Extract the [X, Y] coordinate from the center of the cell holding the provided text.  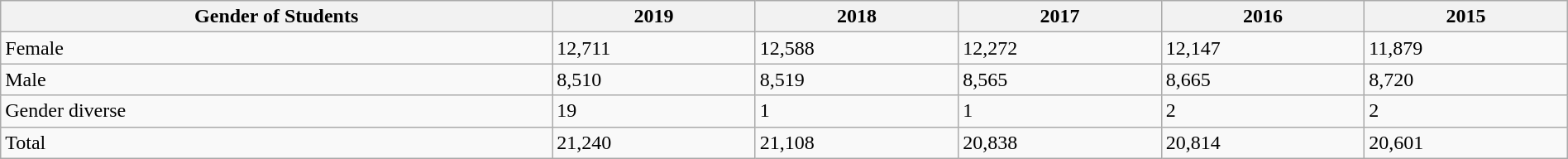
12,147 [1263, 48]
Female [276, 48]
20,838 [1060, 142]
12,272 [1060, 48]
2017 [1060, 17]
Gender of Students [276, 17]
11,879 [1466, 48]
8,519 [857, 79]
Total [276, 142]
20,814 [1263, 142]
8,665 [1263, 79]
2015 [1466, 17]
21,240 [654, 142]
8,510 [654, 79]
Gender diverse [276, 111]
19 [654, 111]
2019 [654, 17]
20,601 [1466, 142]
21,108 [857, 142]
8,720 [1466, 79]
2016 [1263, 17]
2018 [857, 17]
12,711 [654, 48]
8,565 [1060, 79]
Male [276, 79]
12,588 [857, 48]
